From the cell containing the given text, extract its center point as (X, Y) coordinate. 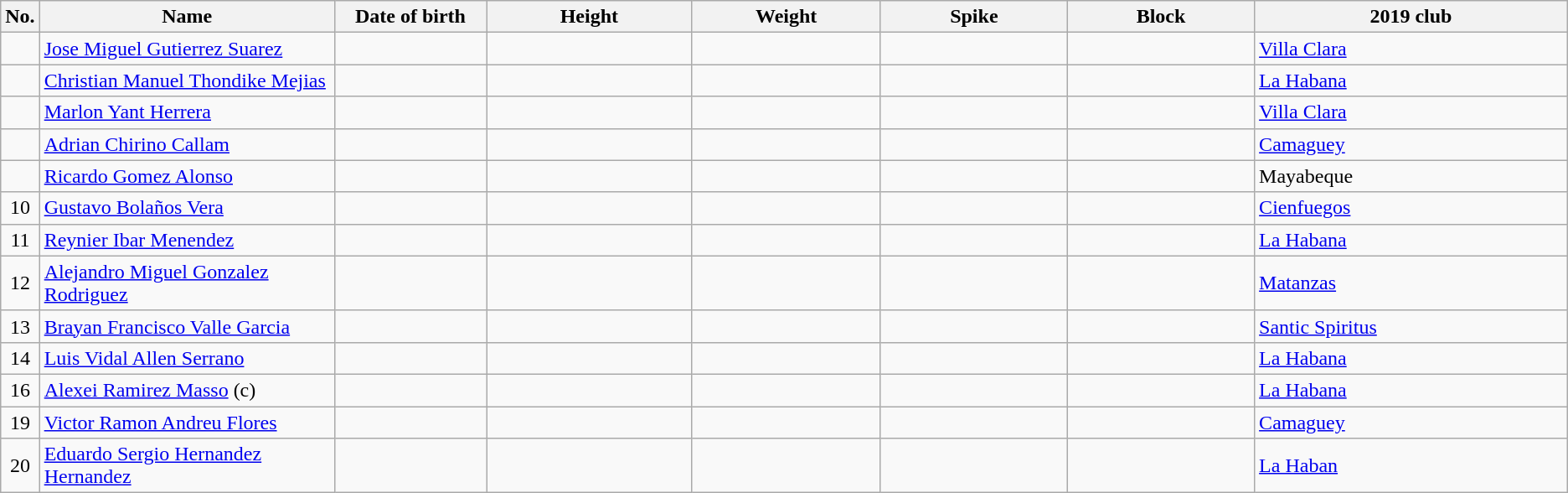
12 (20, 283)
Matanzas (1411, 283)
14 (20, 358)
Brayan Francisco Valle Garcia (187, 326)
Cienfuegos (1411, 208)
No. (20, 17)
Victor Ramon Andreu Flores (187, 422)
Weight (786, 17)
Height (590, 17)
Mayabeque (1411, 176)
11 (20, 240)
Jose Miguel Gutierrez Suarez (187, 49)
20 (20, 466)
2019 club (1411, 17)
16 (20, 390)
Date of birth (410, 17)
Marlon Yant Herrera (187, 112)
Spike (973, 17)
13 (20, 326)
10 (20, 208)
Name (187, 17)
Alexei Ramirez Masso (c) (187, 390)
Reynier Ibar Menendez (187, 240)
Luis Vidal Allen Serrano (187, 358)
Christian Manuel Thondike Mejias (187, 80)
Eduardo Sergio Hernandez Hernandez (187, 466)
La Haban (1411, 466)
Alejandro Miguel Gonzalez Rodriguez (187, 283)
Ricardo Gomez Alonso (187, 176)
Gustavo Bolaños Vera (187, 208)
19 (20, 422)
Adrian Chirino Callam (187, 144)
Block (1161, 17)
Santic Spiritus (1411, 326)
